Return the [X, Y] coordinate for the center point of the cell that contains the specified text.  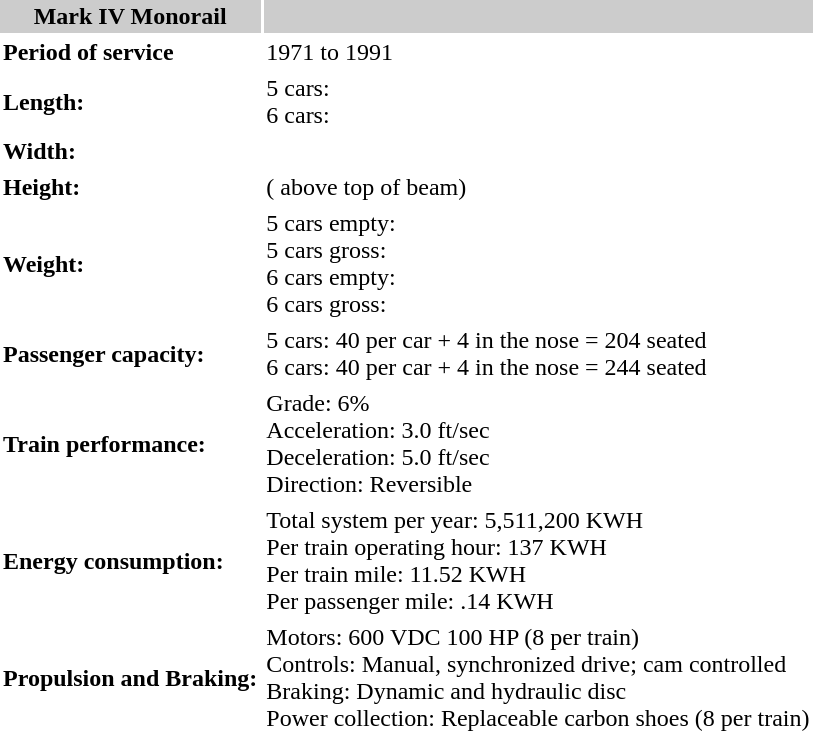
Weight: [130, 264]
Period of service [130, 52]
( above top of beam) [538, 188]
5 cars: 6 cars: [538, 102]
Grade: 6%Acceleration: 3.0 ft/secDeceleration: 5.0 ft/secDirection: Reversible [538, 444]
Passenger capacity: [130, 354]
1971 to 1991 [538, 52]
Height: [130, 188]
Total system per year: 5,511,200 KWHPer train operating hour: 137 KWHPer train mile: 11.52 KWHPer passenger mile: .14 KWH [538, 561]
Train performance: [130, 444]
Length: [130, 102]
Energy consumption: [130, 561]
5 cars: 40 per car + 4 in the nose = 204 seated6 cars: 40 per car + 4 in the nose = 244 seated [538, 354]
Mark IV Monorail [130, 16]
5 cars empty: 5 cars gross: 6 cars empty: 6 cars gross: [538, 264]
Width: [130, 152]
